From the cell containing the given text, extract its center point as (X, Y) coordinate. 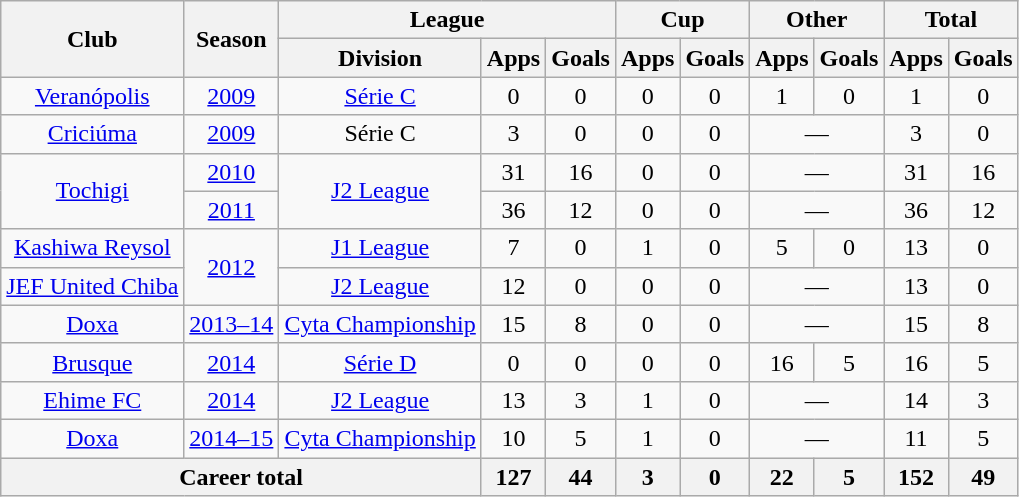
127 (513, 477)
Club (92, 39)
7 (513, 248)
10 (513, 438)
22 (782, 477)
JEF United Chiba (92, 286)
44 (581, 477)
49 (983, 477)
Brusque (92, 362)
J1 League (380, 248)
11 (916, 438)
Tochigi (92, 191)
Cup (682, 20)
2010 (232, 172)
14 (916, 400)
Criciúma (92, 134)
Career total (242, 477)
2012 (232, 267)
Other (817, 20)
2011 (232, 210)
Ehime FC (92, 400)
2014–15 (232, 438)
Veranópolis (92, 96)
2013–14 (232, 324)
League (448, 20)
Total (951, 20)
Série D (380, 362)
152 (916, 477)
Season (232, 39)
Kashiwa Reysol (92, 248)
Division (380, 58)
